Detect which cell encompasses the target text, then output its (X, Y) center coordinate. 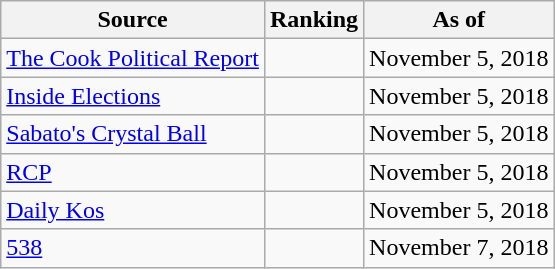
Ranking (314, 20)
Daily Kos (133, 210)
The Cook Political Report (133, 58)
November 7, 2018 (459, 248)
Sabato's Crystal Ball (133, 134)
RCP (133, 172)
538 (133, 248)
Source (133, 20)
Inside Elections (133, 96)
As of (459, 20)
